Detect which cell encompasses the target text, then output its [X, Y] center coordinate. 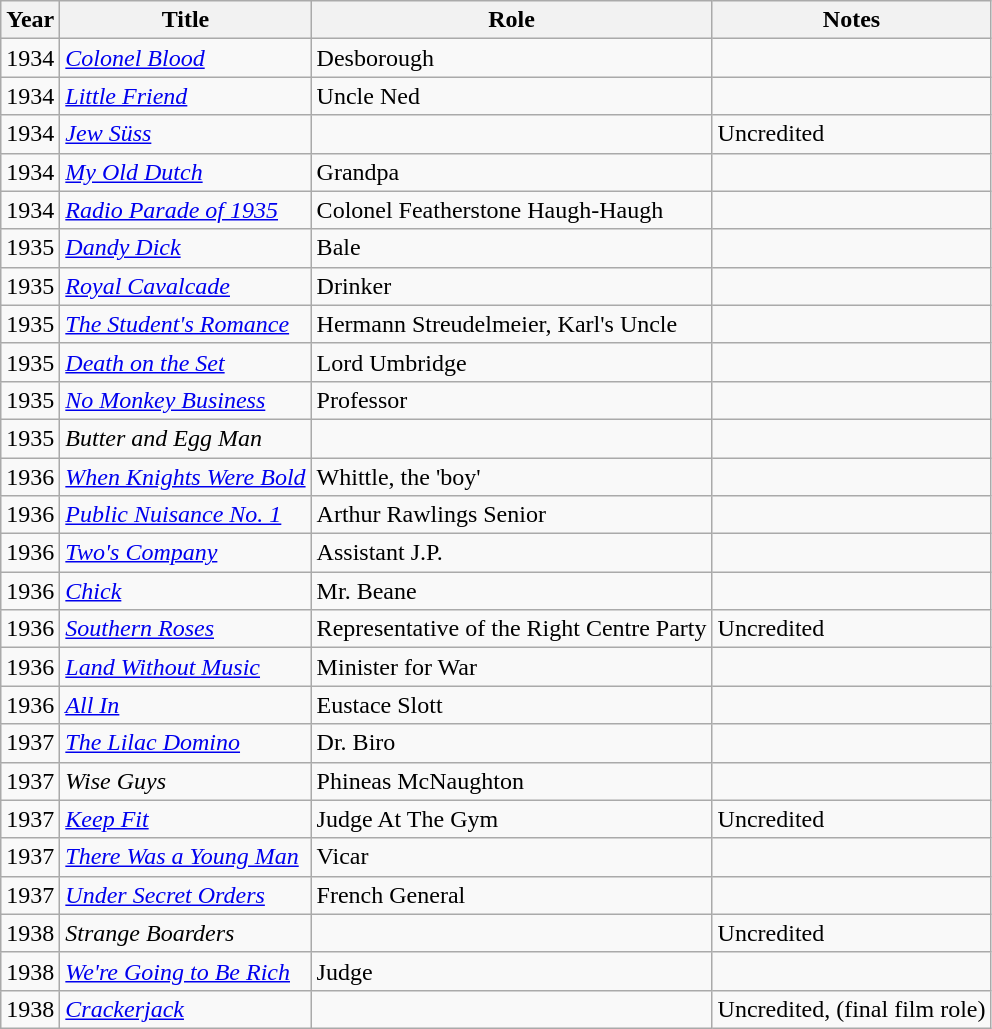
Mr. Beane [512, 591]
Chick [186, 591]
Dandy Dick [186, 248]
Professor [512, 400]
Uncredited, (final film role) [852, 1009]
All In [186, 705]
Dr. Biro [512, 743]
Butter and Egg Man [186, 438]
Jew Süss [186, 134]
Assistant J.P. [512, 553]
No Monkey Business [186, 400]
Year [30, 20]
Hermann Streudelmeier, Karl's Uncle [512, 324]
Notes [852, 20]
Title [186, 20]
Vicar [512, 857]
Phineas McNaughton [512, 781]
Minister for War [512, 667]
The Lilac Domino [186, 743]
Land Without Music [186, 667]
Death on the Set [186, 362]
Grandpa [512, 172]
Strange Boarders [186, 933]
Colonel Featherstone Haugh-Haugh [512, 210]
Judge At The Gym [512, 819]
Royal Cavalcade [186, 286]
Whittle, the 'boy' [512, 477]
Under Secret Orders [186, 895]
Little Friend [186, 96]
Two's Company [186, 553]
Wise Guys [186, 781]
Colonel Blood [186, 58]
Radio Parade of 1935 [186, 210]
The Student's Romance [186, 324]
Public Nuisance No. 1 [186, 515]
We're Going to Be Rich [186, 971]
Lord Umbridge [512, 362]
Desborough [512, 58]
Uncle Ned [512, 96]
There Was a Young Man [186, 857]
When Knights Were Bold [186, 477]
Crackerjack [186, 1009]
French General [512, 895]
Southern Roses [186, 629]
Drinker [512, 286]
My Old Dutch [186, 172]
Role [512, 20]
Arthur Rawlings Senior [512, 515]
Representative of the Right Centre Party [512, 629]
Judge [512, 971]
Bale [512, 248]
Keep Fit [186, 819]
Eustace Slott [512, 705]
